Pinpoint the cell where the given text exists, returning its [X, Y] midpoint coordinate. 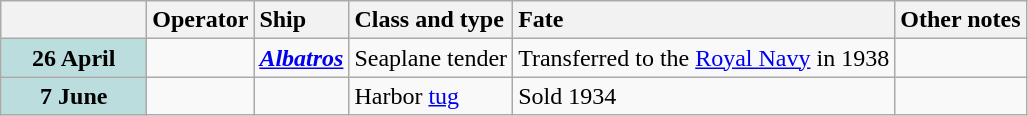
Fate [704, 20]
Other notes [960, 20]
26 April [74, 58]
Harbor tug [431, 96]
Albatros [302, 58]
Transferred to the Royal Navy in 1938 [704, 58]
Operator [200, 20]
Ship [302, 20]
7 June [74, 96]
Class and type [431, 20]
Sold 1934 [704, 96]
Seaplane tender [431, 58]
